Output the [x, y] coordinate of the center of the cell containing the given text.  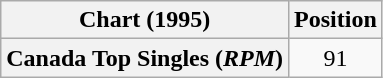
Chart (1995) [145, 20]
Position [336, 20]
Canada Top Singles (RPM) [145, 58]
91 [336, 58]
